Capture the cell that displays the provided text and extract its (x, y) central coordinate. 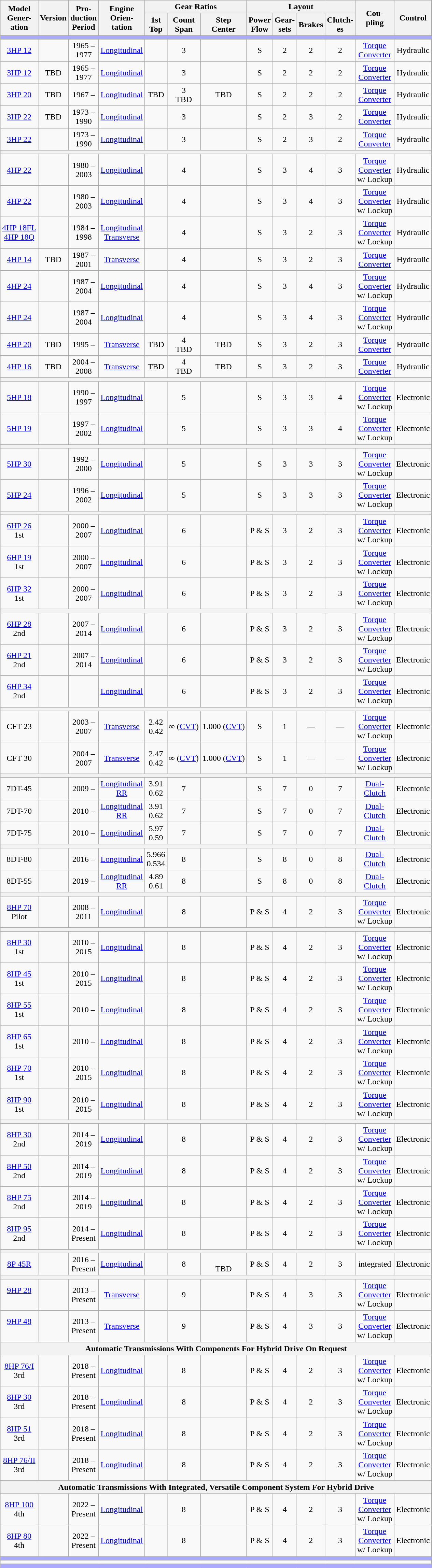
Clutch-es (340, 25)
StepCenter (223, 25)
8HP 76/II3rd (19, 1465)
8HP 302nd (19, 1139)
8HP 451st (19, 979)
6HP 191st (19, 562)
4HP 14 (19, 259)
7DT-45 (19, 788)
4.890.61 (156, 881)
5.970.59 (156, 833)
9HP 48 (19, 1326)
8HP 301st (19, 947)
8HP 651st (19, 1041)
2019 – (83, 881)
Control (413, 18)
1984 –1998 (83, 232)
4HP 16 (19, 367)
Gear-sets (285, 25)
2003 –2007 (83, 727)
1995 – (83, 345)
9HP 28 (19, 1295)
2008 –2011 (83, 912)
6HP 342nd (19, 692)
Layout (301, 7)
8HP 303rd (19, 1402)
2004 –2007 (83, 758)
5HP 18 (19, 397)
5HP 30 (19, 464)
5.9660.534 (156, 859)
integrated (375, 1264)
1997 –2002 (83, 429)
6HP 261st (19, 530)
3HP 20 (19, 95)
8HP 76/I3rd (19, 1371)
4HP 20 (19, 345)
3TBD (184, 95)
1987 –2001 (83, 259)
7DT-75 (19, 833)
8HP 551st (19, 1010)
2014 –Present (83, 1234)
1992 –2000 (83, 464)
2004 –2008 (83, 367)
Automatic Transmissions With Components For Hybrid Drive On Request (216, 1349)
1996 –2002 (83, 495)
8HP 752nd (19, 1202)
1stTop (156, 25)
6HP 212nd (19, 660)
Brakes (311, 25)
EngineOrien-tation (122, 18)
8DT-80 (19, 859)
LongitudinalTransverse (122, 232)
CFT 23 (19, 727)
6HP 321st (19, 593)
Automatic Transmissions With Integrated, Versatile Component System For Hybrid Drive (216, 1487)
8HP 952nd (19, 1234)
8HP 70Pilot (19, 912)
ModelGener-ation (19, 18)
Cou-pling (375, 18)
Pro-ductionPeriod (83, 18)
2.420.42 (156, 727)
CountSpan (184, 25)
1967 – (83, 95)
8DT-55 (19, 881)
8P 45R (19, 1264)
8HP 701st (19, 1073)
8HP 502nd (19, 1171)
8HP 901st (19, 1104)
PowerFlow (260, 25)
5HP 19 (19, 429)
2009 – (83, 788)
CFT 30 (19, 758)
2.470.42 (156, 758)
4HP 18FL4HP 18Q (19, 232)
6HP 282nd (19, 629)
7DT-70 (19, 811)
5HP 24 (19, 495)
8HP 1004th (19, 1509)
8HP 804th (19, 1541)
2016 –Present (83, 1264)
8HP 513rd (19, 1434)
Gear Ratios (196, 7)
2016 – (83, 859)
Version (53, 18)
1990 –1997 (83, 397)
